Detect which cell encompasses the target text, then output its [X, Y] center coordinate. 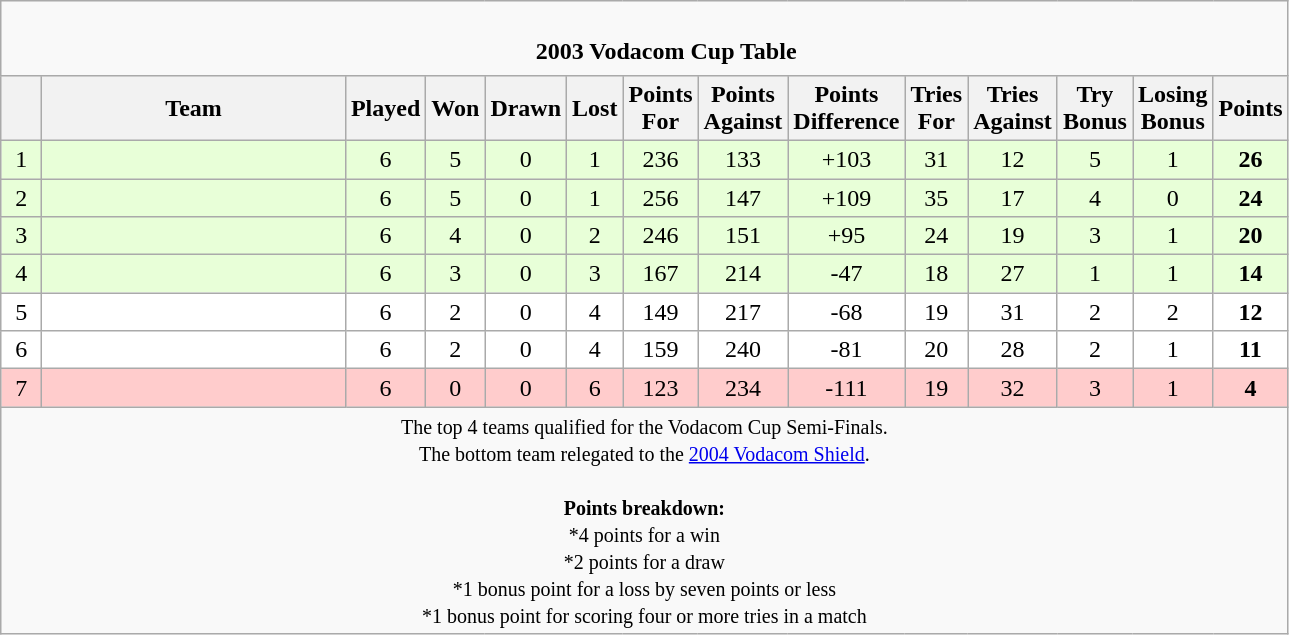
35 [936, 197]
18 [936, 274]
159 [660, 350]
234 [743, 388]
Tries For [936, 108]
32 [1013, 388]
217 [743, 312]
Played [385, 108]
+95 [846, 236]
246 [660, 236]
Tries Against [1013, 108]
14 [1250, 274]
256 [660, 197]
Losing Bonus [1172, 108]
7 [22, 388]
240 [743, 350]
Points Against [743, 108]
147 [743, 197]
26 [1250, 159]
Won [456, 108]
+109 [846, 197]
17 [1013, 197]
Points [1250, 108]
-111 [846, 388]
236 [660, 159]
-68 [846, 312]
+103 [846, 159]
133 [743, 159]
Points Difference [846, 108]
Lost [595, 108]
Team [194, 108]
167 [660, 274]
214 [743, 274]
123 [660, 388]
151 [743, 236]
Points For [660, 108]
28 [1013, 350]
Try Bonus [1094, 108]
Drawn [526, 108]
-47 [846, 274]
11 [1250, 350]
27 [1013, 274]
149 [660, 312]
-81 [846, 350]
